Output the (x, y) coordinate of the center of the cell containing the given text.  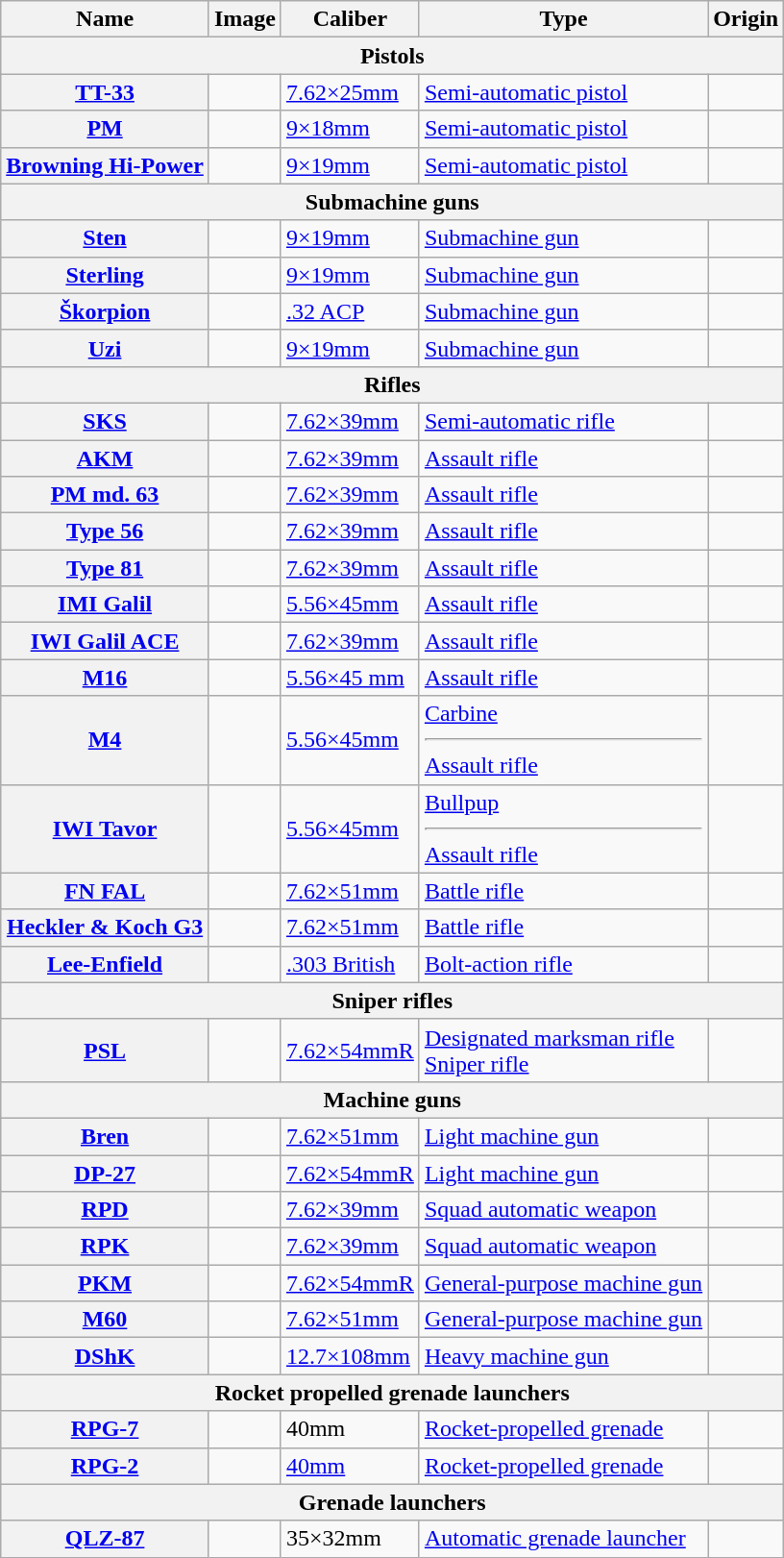
CarbineAssault rifle (563, 740)
PKM (106, 1283)
Designated marksman rifleSniper rifle (563, 1050)
Heckler & Koch G3 (106, 927)
M16 (106, 678)
Machine guns (392, 1100)
7.62×25mm (350, 92)
RPG-2 (106, 1466)
IWI Galil ACE (106, 641)
Rifles (392, 384)
AKM (106, 458)
Bolt-action rifle (563, 964)
Škorpion (106, 311)
Lee-Enfield (106, 964)
.32 ACP (350, 311)
SKS (106, 421)
IMI Galil (106, 605)
IWI Tavor (106, 828)
BullpupAssault rifle (563, 828)
Bren (106, 1136)
9×18mm (350, 129)
RPD (106, 1210)
TT-33 (106, 92)
.303 British (350, 964)
PM md. 63 (106, 495)
M4 (106, 740)
PM (106, 129)
DShK (106, 1356)
Type 56 (106, 532)
5.56×45 mm (350, 678)
Uzi (106, 348)
35×32mm (350, 1539)
QLZ-87 (106, 1539)
FN FAL (106, 891)
Pistols (392, 56)
RPK (106, 1247)
Submachine guns (392, 202)
Sterling (106, 275)
Browning Hi-Power (106, 165)
Automatic grenade launcher (563, 1539)
Heavy machine gun (563, 1356)
Type 81 (106, 568)
Name (106, 19)
Rocket propelled grenade launchers (392, 1393)
Semi-automatic rifle (563, 421)
M60 (106, 1320)
Type (563, 19)
Grenade launchers (392, 1502)
DP-27 (106, 1174)
Caliber (350, 19)
RPG-7 (106, 1429)
PSL (106, 1050)
Sten (106, 238)
Sniper rifles (392, 1001)
Image (244, 19)
12.7×108mm (350, 1356)
Origin (746, 19)
